Extract the (x, y) coordinate from the center of the cell holding the provided text.  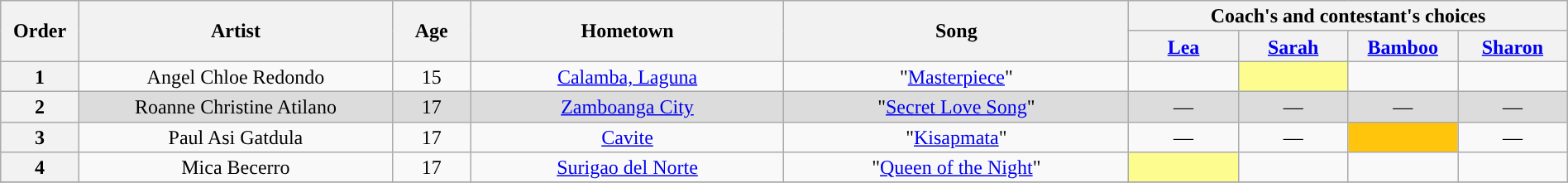
Surigao del Norte (627, 167)
Angel Chloe Redondo (235, 76)
Zamboanga City (627, 106)
2 (40, 106)
Paul Asi Gatdula (235, 137)
Artist (235, 31)
Sharon (1513, 46)
15 (432, 76)
Sarah (1293, 46)
"Secret Love Song" (956, 106)
Calamba, Laguna (627, 76)
Age (432, 31)
"Masterpiece" (956, 76)
"Queen of the Night" (956, 167)
Hometown (627, 31)
Order (40, 31)
Bamboo (1403, 46)
Mica Becerro (235, 167)
Song (956, 31)
Lea (1184, 46)
Coach's and contestant's choices (1348, 17)
Cavite (627, 137)
1 (40, 76)
4 (40, 167)
"Kisapmata" (956, 137)
Roanne Christine Atilano (235, 106)
3 (40, 137)
